Identify which cell holds the provided text, then report its [X, Y] central coordinate. 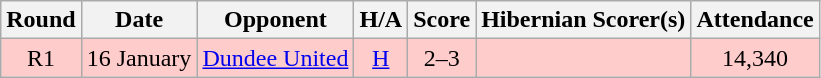
Dundee United [276, 58]
H [381, 58]
Date [139, 20]
Round [41, 20]
Attendance [755, 20]
2–3 [442, 58]
R1 [41, 58]
H/A [381, 20]
Hibernian Scorer(s) [584, 20]
Opponent [276, 20]
Score [442, 20]
16 January [139, 58]
14,340 [755, 58]
